Return (x, y) of the center of cell containing provided text 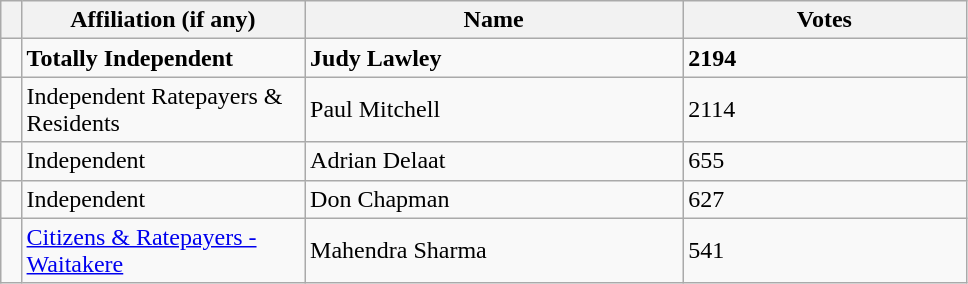
Name (494, 20)
Totally Independent (163, 58)
Independent Ratepayers & Residents (163, 110)
Paul Mitchell (494, 110)
2194 (825, 58)
655 (825, 161)
Votes (825, 20)
Adrian Delaat (494, 161)
Mahendra Sharma (494, 250)
2114 (825, 110)
Affiliation (if any) (163, 20)
Judy Lawley (494, 58)
541 (825, 250)
Don Chapman (494, 199)
Citizens & Ratepayers - Waitakere (163, 250)
627 (825, 199)
